Return [X, Y] of the center of cell containing provided text 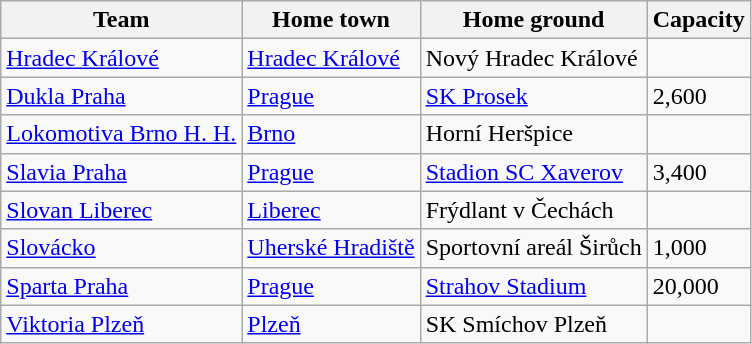
Lokomotiva Brno H. H. [122, 134]
Home ground [534, 20]
Strahov Stadium [534, 286]
Capacity [698, 20]
Slovácko [122, 248]
1,000 [698, 248]
Team [122, 20]
SK Prosek [534, 96]
Home town [331, 20]
Brno [331, 134]
Frýdlant v Čechách [534, 210]
Liberec [331, 210]
Slavia Praha [122, 172]
2,600 [698, 96]
Sparta Praha [122, 286]
Sportovní areál Širůch [534, 248]
20,000 [698, 286]
Slovan Liberec [122, 210]
Stadion SC Xaverov [534, 172]
Plzeň [331, 324]
3,400 [698, 172]
Horní Heršpice [534, 134]
Nový Hradec Králové [534, 58]
SK Smíchov Plzeň [534, 324]
Uherské Hradiště [331, 248]
Viktoria Plzeň [122, 324]
Dukla Praha [122, 96]
